Output the [X, Y] coordinate of the center of the cell containing the given text.  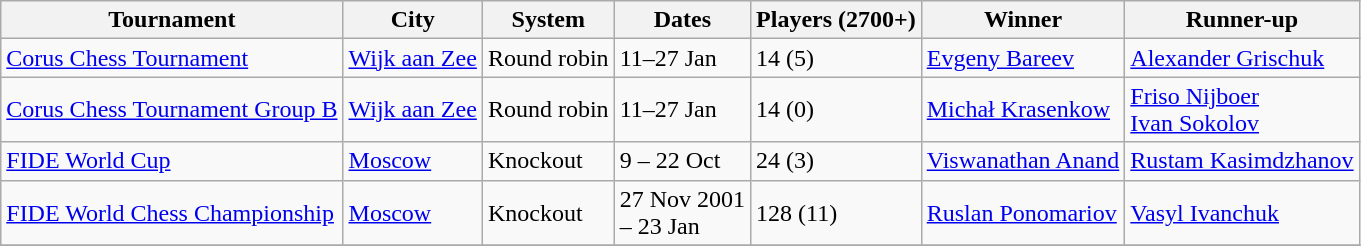
24 (3) [836, 161]
Vasyl Ivanchuk [1242, 212]
14 (0) [836, 110]
FIDE World Chess Championship [172, 212]
128 (11) [836, 212]
Winner [1023, 20]
City [412, 20]
Michał Krasenkow [1023, 110]
Corus Chess Tournament [172, 58]
Ruslan Ponomariov [1023, 212]
Rustam Kasimdzhanov [1242, 161]
Runner-up [1242, 20]
Players (2700+) [836, 20]
System [548, 20]
Tournament [172, 20]
Viswanathan Anand [1023, 161]
Evgeny Bareev [1023, 58]
Friso Nijboer Ivan Sokolov [1242, 110]
Alexander Grischuk [1242, 58]
27 Nov 2001 – 23 Jan [682, 212]
9 – 22 Oct [682, 161]
FIDE World Cup [172, 161]
14 (5) [836, 58]
Corus Chess Tournament Group B [172, 110]
Dates [682, 20]
